Search for the cell housing the specified text and yield its (x, y) center coordinate. 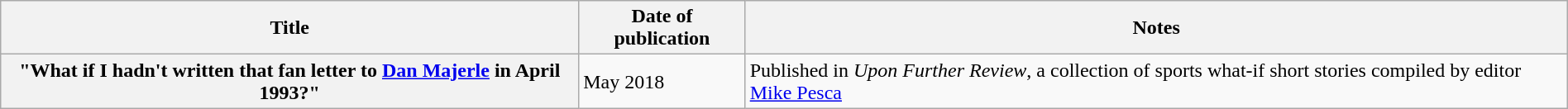
Title (289, 28)
Published in Upon Further Review, a collection of sports what-if short stories compiled by editor Mike Pesca (1156, 81)
May 2018 (662, 81)
"What if I hadn't written that fan letter to Dan Majerle in April 1993?" (289, 81)
Date of publication (662, 28)
Notes (1156, 28)
